Detect which cell encompasses the target text, then output its [X, Y] center coordinate. 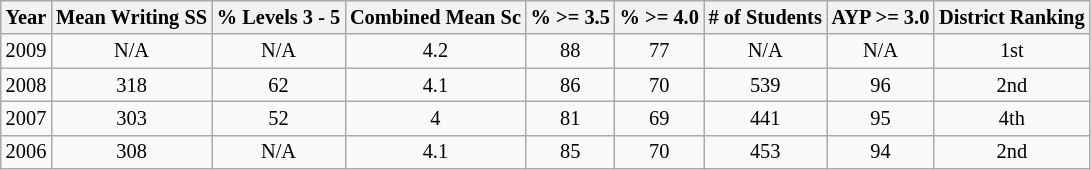
95 [881, 118]
% Levels 3 - 5 [278, 17]
2007 [26, 118]
4.2 [436, 51]
453 [766, 152]
85 [570, 152]
94 [881, 152]
441 [766, 118]
52 [278, 118]
308 [132, 152]
318 [132, 85]
District Ranking [1012, 17]
88 [570, 51]
AYP >= 3.0 [881, 17]
Mean Writing SS [132, 17]
539 [766, 85]
4 [436, 118]
62 [278, 85]
# of Students [766, 17]
81 [570, 118]
2006 [26, 152]
86 [570, 85]
77 [660, 51]
2009 [26, 51]
69 [660, 118]
96 [881, 85]
1st [1012, 51]
Combined Mean Sc [436, 17]
4th [1012, 118]
Year [26, 17]
% >= 3.5 [570, 17]
% >= 4.0 [660, 17]
2008 [26, 85]
303 [132, 118]
